Locate the cell with the specified text and output its [X, Y] center coordinate. 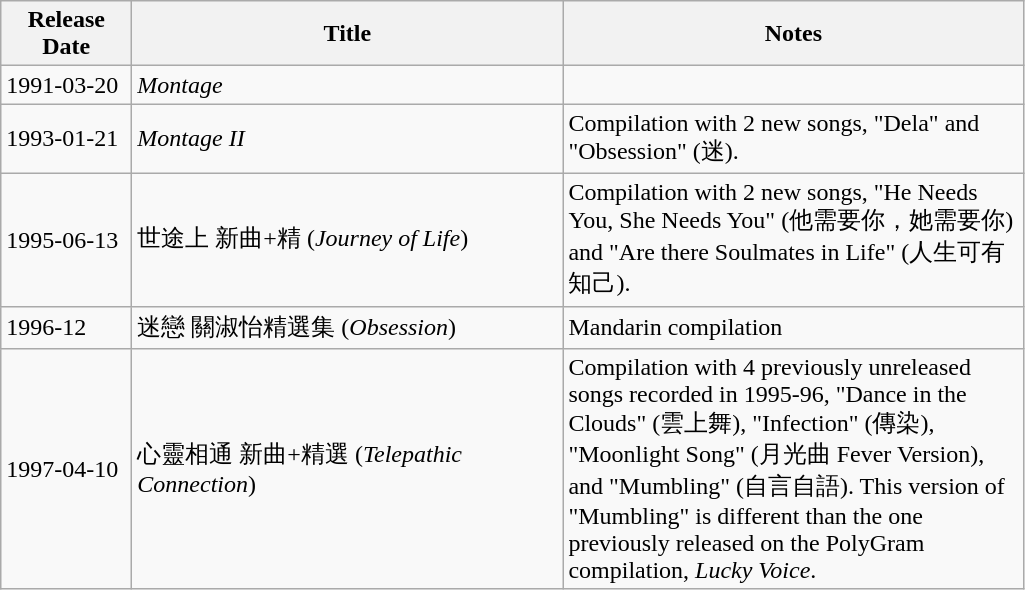
迷戀 關淑怡精選集 (Obsession) [348, 328]
Montage [348, 85]
1997-04-10 [66, 470]
1991-03-20 [66, 85]
Compilation with 2 new songs, "Dela" and "Obsession" (迷). [794, 139]
世途上 新曲+精 (Journey of Life) [348, 240]
Notes [794, 34]
1993-01-21 [66, 139]
心靈相通 新曲+精選 (Telepathic Connection) [348, 470]
Montage II [348, 139]
Compilation with 2 new songs, "He Needs You, She Needs You" (他需要你，她需要你) and "Are there Soulmates in Life" (人生可有知己). [794, 240]
Title [348, 34]
1995-06-13 [66, 240]
Mandarin compilation [794, 328]
Release Date [66, 34]
1996-12 [66, 328]
